Detect which cell encompasses the target text, then output its [X, Y] center coordinate. 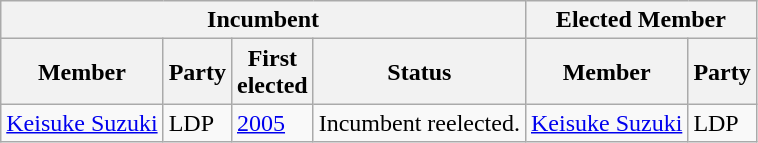
Elected Member [640, 20]
2005 [272, 123]
Status [419, 72]
Incumbent reelected. [419, 123]
Firstelected [272, 72]
Incumbent [264, 20]
